From the cell containing the given text, extract its center point as (X, Y) coordinate. 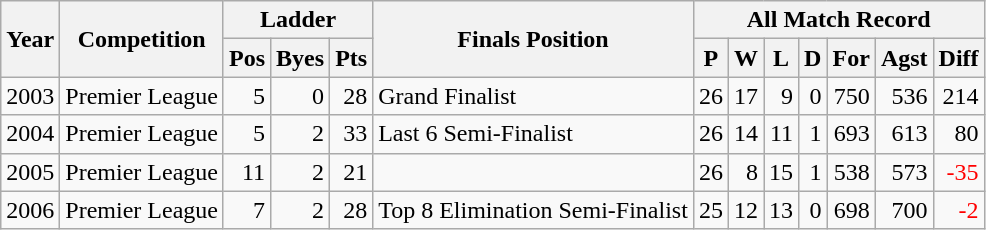
33 (352, 134)
750 (851, 96)
Pts (352, 58)
All Match Record (838, 20)
538 (851, 172)
L (782, 58)
P (710, 58)
Competition (142, 39)
2006 (30, 210)
Pos (246, 58)
For (851, 58)
698 (851, 210)
214 (958, 96)
25 (710, 210)
15 (782, 172)
-35 (958, 172)
2004 (30, 134)
Ladder (298, 20)
Last 6 Semi-Finalist (534, 134)
Agst (904, 58)
Year (30, 39)
Finals Position (534, 39)
2003 (30, 96)
Diff (958, 58)
9 (782, 96)
Byes (300, 58)
80 (958, 134)
8 (746, 172)
Top 8 Elimination Semi-Finalist (534, 210)
693 (851, 134)
613 (904, 134)
17 (746, 96)
700 (904, 210)
-2 (958, 210)
14 (746, 134)
D (813, 58)
7 (246, 210)
21 (352, 172)
12 (746, 210)
Grand Finalist (534, 96)
W (746, 58)
2005 (30, 172)
573 (904, 172)
536 (904, 96)
13 (782, 210)
